Output the (x, y) coordinate of the center of the cell containing the given text.  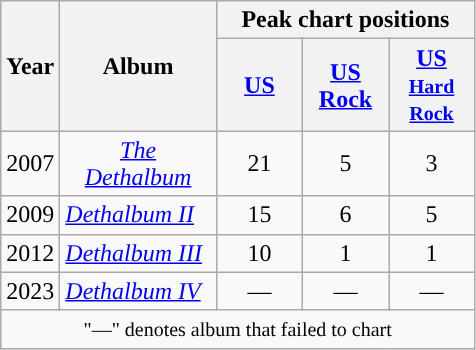
2012 (30, 253)
15 (259, 215)
2009 (30, 215)
21 (259, 164)
10 (259, 253)
2007 (30, 164)
USRock (345, 85)
6 (345, 215)
The Dethalbum (138, 164)
Year (30, 66)
USHard Rock (431, 85)
Dethalbum IV (138, 291)
"—" denotes album that failed to chart (238, 329)
US (259, 85)
Album (138, 66)
Dethalbum III (138, 253)
Peak chart positions (345, 20)
3 (431, 164)
2023 (30, 291)
Dethalbum II (138, 215)
